Find where the given text appears and provide that cell's center as (X, Y) coordinate. 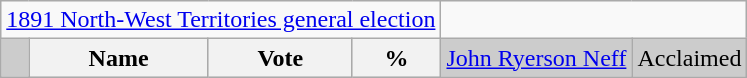
1891 North-West Territories general election (221, 20)
% (396, 58)
Vote (280, 58)
Name (119, 58)
Acclaimed (690, 58)
John Ryerson Neff (536, 58)
